Find where the given text appears and provide that cell's center as [x, y] coordinate. 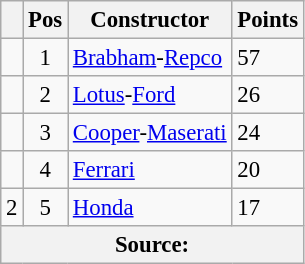
Pos [46, 20]
57 [268, 58]
4 [46, 170]
Cooper-Maserati [150, 133]
24 [268, 133]
3 [46, 133]
Lotus-Ford [150, 95]
1 [46, 58]
17 [268, 208]
Honda [150, 208]
Brabham-Repco [150, 58]
5 [46, 208]
20 [268, 170]
Ferrari [150, 170]
26 [268, 95]
Source: [152, 245]
Constructor [150, 20]
Points [268, 20]
